Determine the [x, y] coordinate at the center of the cell enclosing the given text.  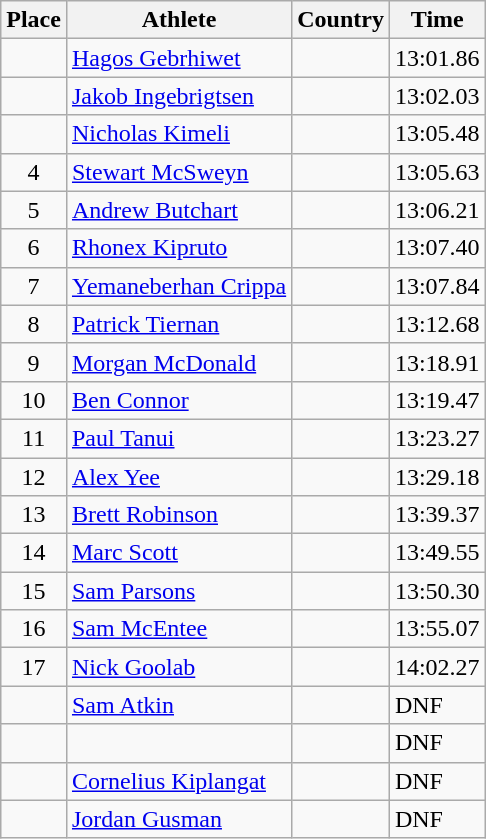
Rhonex Kipruto [178, 248]
13:07.84 [437, 286]
13:05.63 [437, 172]
Place [34, 20]
7 [34, 286]
Jakob Ingebrigtsen [178, 96]
Cornelius Kiplangat [178, 781]
Time [437, 20]
Morgan McDonald [178, 362]
Ben Connor [178, 400]
9 [34, 362]
13:29.18 [437, 477]
13:19.47 [437, 400]
14 [34, 553]
Sam Parsons [178, 591]
Brett Robinson [178, 515]
14:02.27 [437, 667]
Sam McEntee [178, 629]
15 [34, 591]
Sam Atkin [178, 705]
Stewart McSweyn [178, 172]
13:49.55 [437, 553]
13:50.30 [437, 591]
8 [34, 324]
Patrick Tiernan [178, 324]
13:02.03 [437, 96]
13:01.86 [437, 58]
13:55.07 [437, 629]
6 [34, 248]
13:12.68 [437, 324]
5 [34, 210]
13:39.37 [437, 515]
Paul Tanui [178, 438]
4 [34, 172]
13 [34, 515]
12 [34, 477]
Alex Yee [178, 477]
10 [34, 400]
Hagos Gebrhiwet [178, 58]
Nick Goolab [178, 667]
11 [34, 438]
13:18.91 [437, 362]
13:05.48 [437, 134]
Country [341, 20]
Andrew Butchart [178, 210]
16 [34, 629]
Nicholas Kimeli [178, 134]
17 [34, 667]
13:23.27 [437, 438]
Athlete [178, 20]
13:06.21 [437, 210]
Yemaneberhan Crippa [178, 286]
Jordan Gusman [178, 819]
Marc Scott [178, 553]
13:07.40 [437, 248]
